Extract the [x, y] coordinate from the center of the cell holding the provided text.  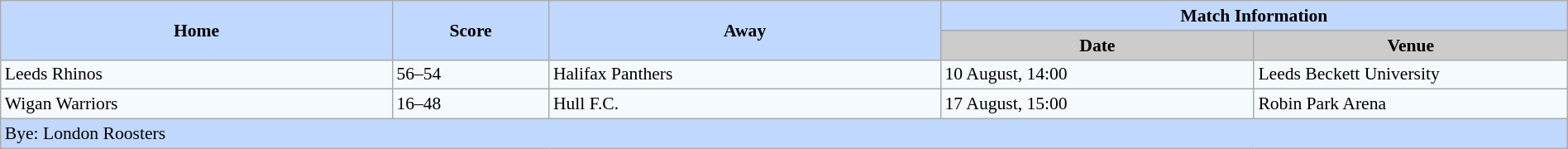
Leeds Beckett University [1411, 74]
Venue [1411, 46]
Hull F.C. [745, 104]
Wigan Warriors [197, 104]
Match Information [1254, 16]
Date [1097, 46]
17 August, 15:00 [1097, 104]
56–54 [470, 74]
Halifax Panthers [745, 74]
Home [197, 30]
16–48 [470, 104]
Bye: London Roosters [784, 134]
Robin Park Arena [1411, 104]
10 August, 14:00 [1097, 74]
Away [745, 30]
Score [470, 30]
Leeds Rhinos [197, 74]
